For the text-containing cell, return its midpoint in (x, y) coordinate format. 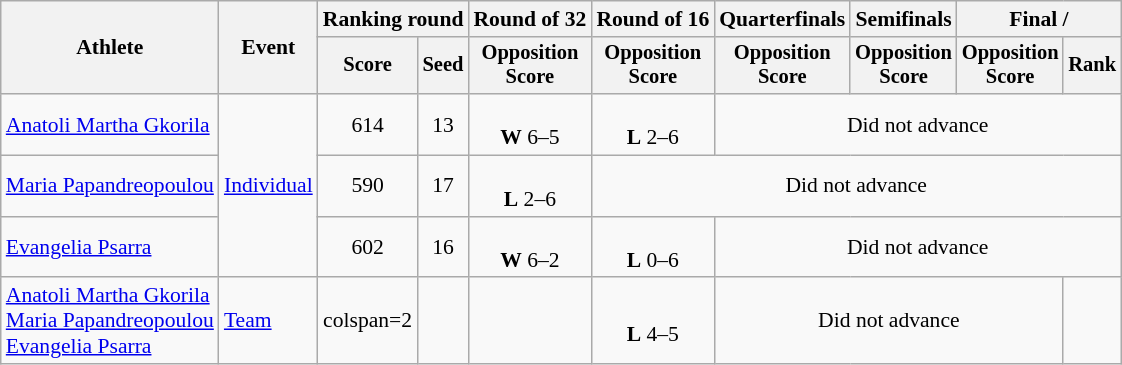
13 (442, 124)
Team (268, 322)
602 (368, 248)
Round of 32 (530, 19)
Evangelia Psarra (110, 248)
Score (368, 66)
Anatoli Martha GkorilaMaria PapandreopoulouEvangelia Psarra (110, 322)
W 6–2 (530, 248)
Semifinals (904, 19)
Seed (442, 66)
Maria Papandreopoulou (110, 186)
614 (368, 124)
Quarterfinals (782, 19)
W 6–5 (530, 124)
17 (442, 186)
L 0–6 (652, 248)
Ranking round (394, 19)
Individual (268, 186)
colspan=2 (368, 322)
16 (442, 248)
Anatoli Martha Gkorila (110, 124)
590 (368, 186)
Round of 16 (652, 19)
Athlete (110, 48)
Final / (1039, 19)
Event (268, 48)
L 4–5 (652, 322)
Rank (1092, 66)
